Detect which cell encompasses the target text, then output its (X, Y) center coordinate. 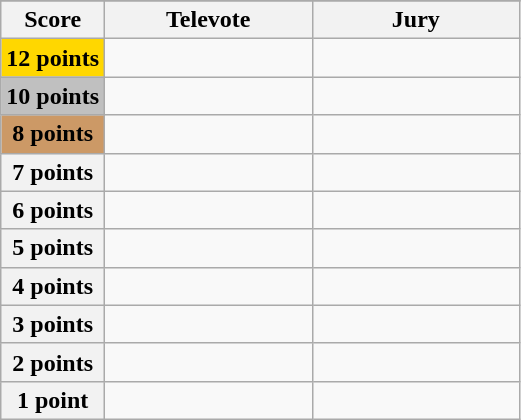
2 points (53, 362)
4 points (53, 286)
7 points (53, 172)
3 points (53, 324)
5 points (53, 248)
Jury (416, 20)
12 points (53, 58)
Televote (209, 20)
Score (53, 20)
8 points (53, 134)
1 point (53, 400)
6 points (53, 210)
10 points (53, 96)
